Return [x, y] of the center of cell containing provided text 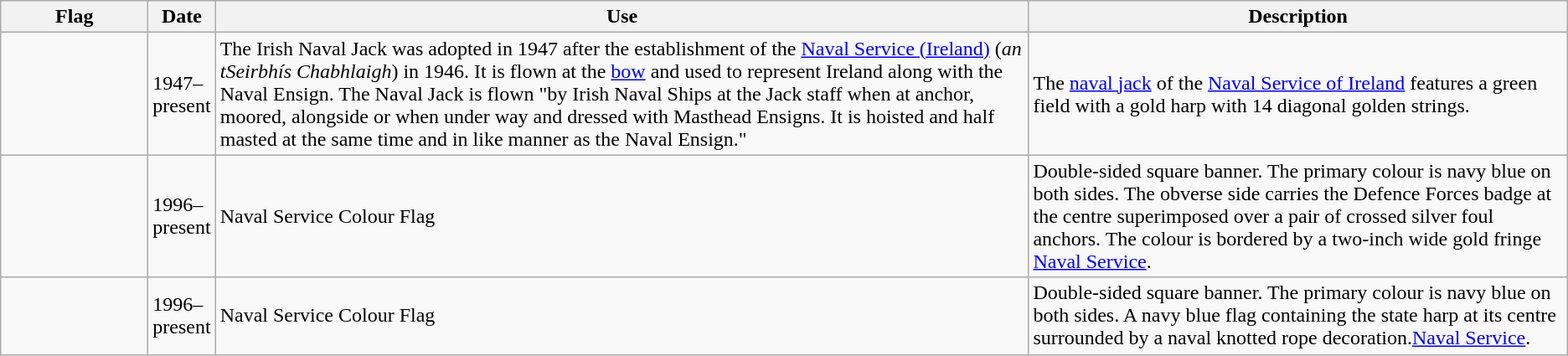
1947–present [182, 94]
Description [1298, 17]
The naval jack of the Naval Service of Ireland features a green field with a gold harp with 14 diagonal golden strings. [1298, 94]
Use [622, 17]
Date [182, 17]
Flag [75, 17]
